Provide the (x, y) coordinate of the cell's center where the given text is located.  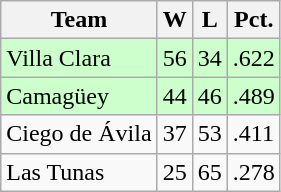
W (174, 20)
25 (174, 172)
.278 (254, 172)
56 (174, 58)
Team (79, 20)
34 (210, 58)
65 (210, 172)
53 (210, 134)
.622 (254, 58)
Pct. (254, 20)
Las Tunas (79, 172)
Villa Clara (79, 58)
L (210, 20)
44 (174, 96)
Camagüey (79, 96)
46 (210, 96)
37 (174, 134)
.411 (254, 134)
Ciego de Ávila (79, 134)
.489 (254, 96)
